Find where the given text appears and provide that cell's center as [x, y] coordinate. 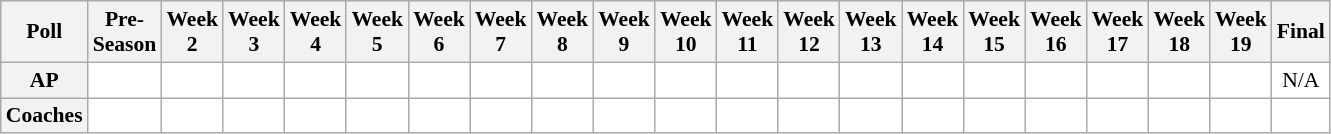
Week4 [316, 32]
Week6 [439, 32]
Week7 [501, 32]
Week17 [1118, 32]
Week15 [994, 32]
Week19 [1241, 32]
Week16 [1056, 32]
AP [44, 80]
Week5 [377, 32]
N/A [1301, 80]
Week13 [871, 32]
Coaches [44, 116]
Pre-Season [125, 32]
Week11 [748, 32]
Week12 [809, 32]
Final [1301, 32]
Week14 [933, 32]
Poll [44, 32]
Week18 [1179, 32]
Week9 [624, 32]
Week10 [686, 32]
Week2 [192, 32]
Week8 [562, 32]
Week3 [254, 32]
